Find where the given text appears and provide that cell's center as [X, Y] coordinate. 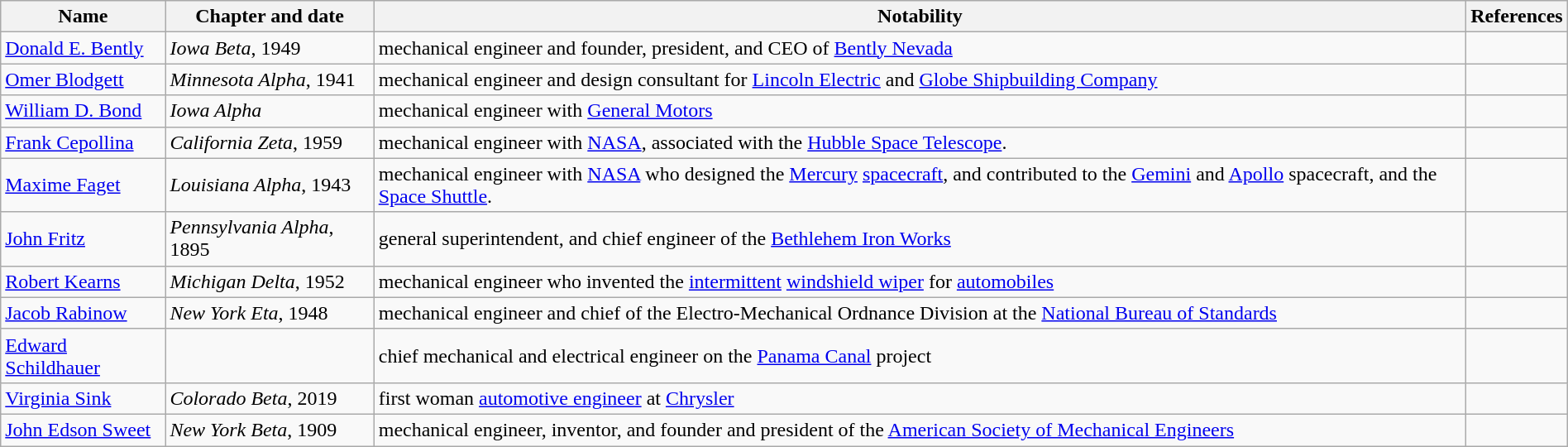
References [1517, 17]
Name [83, 17]
Michigan Delta, 1952 [270, 281]
Jacob Rabinow [83, 313]
Iowa Alpha [270, 111]
Maxime Faget [83, 185]
mechanical engineer, inventor, and founder and president of the American Society of Mechanical Engineers [920, 430]
Chapter and date [270, 17]
New York Beta, 1909 [270, 430]
mechanical engineer who invented the intermittent windshield wiper for automobiles [920, 281]
mechanical engineer with General Motors [920, 111]
mechanical engineer and founder, president, and CEO of Bently Nevada [920, 48]
Omer Blodgett [83, 79]
Frank Cepollina [83, 142]
Iowa Beta, 1949 [270, 48]
Robert Kearns [83, 281]
first woman automotive engineer at Chrysler [920, 398]
mechanical engineer and chief of the Electro-Mechanical Ordnance Division at the National Bureau of Standards [920, 313]
Louisiana Alpha, 1943 [270, 185]
William D. Bond [83, 111]
mechanical engineer with NASA, associated with the Hubble Space Telescope. [920, 142]
Colorado Beta, 2019 [270, 398]
mechanical engineer with NASA who designed the Mercury spacecraft, and contributed to the Gemini and Apollo spacecraft, and the Space Shuttle. [920, 185]
general superintendent, and chief engineer of the Bethlehem Iron Works [920, 238]
New York Eta, 1948 [270, 313]
Donald E. Bently [83, 48]
Virginia Sink [83, 398]
mechanical engineer and design consultant for Lincoln Electric and Globe Shipbuilding Company [920, 79]
Minnesota Alpha, 1941 [270, 79]
Pennsylvania Alpha, 1895 [270, 238]
California Zeta, 1959 [270, 142]
John Fritz [83, 238]
Edward Schildhauer [83, 356]
chief mechanical and electrical engineer on the Panama Canal project [920, 356]
John Edson Sweet [83, 430]
Notability [920, 17]
